Search for the cell housing the specified text and yield its (X, Y) center coordinate. 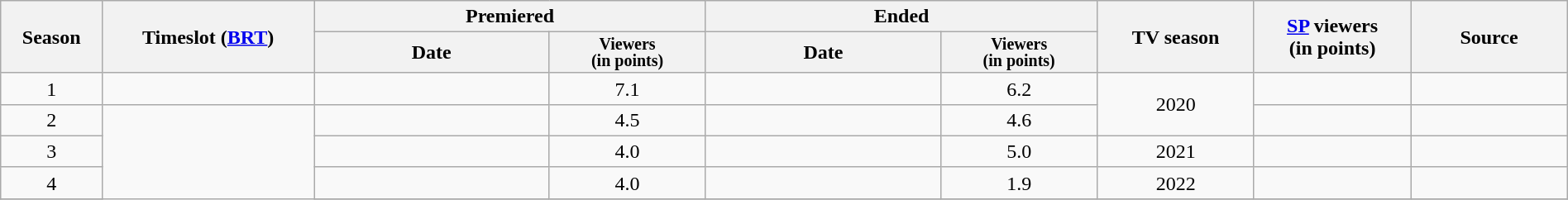
4.5 (627, 120)
Source (1489, 37)
6.2 (1019, 88)
SP viewers(in points) (1331, 37)
5.0 (1019, 151)
4.6 (1019, 120)
3 (51, 151)
4 (51, 183)
TV season (1176, 37)
1 (51, 88)
Season (51, 37)
1.9 (1019, 183)
7.1 (627, 88)
Premiered (510, 17)
2 (51, 120)
2022 (1176, 183)
Timeslot (BRT) (208, 37)
2020 (1176, 104)
Ended (901, 17)
2021 (1176, 151)
